Extract the [x, y] coordinate from the center of the cell holding the provided text.  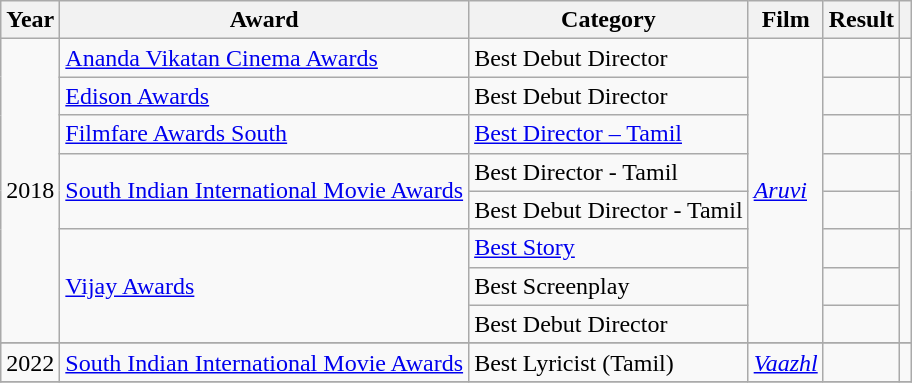
Year [30, 20]
2022 [30, 362]
2018 [30, 191]
Award [264, 20]
Filmfare Awards South [264, 134]
Aruvi [786, 191]
Vaazhl [786, 362]
Result [861, 20]
Best Director – Tamil [609, 134]
Edison Awards [264, 96]
Film [786, 20]
Ananda Vikatan Cinema Awards [264, 58]
Category [609, 20]
Vijay Awards [264, 286]
Best Director - Tamil [609, 172]
Best Debut Director - Tamil [609, 210]
Best Story [609, 248]
Best Lyricist (Tamil) [609, 362]
Best Screenplay [609, 286]
